Provide the [x, y] coordinate of the cell's center where the given text is located.  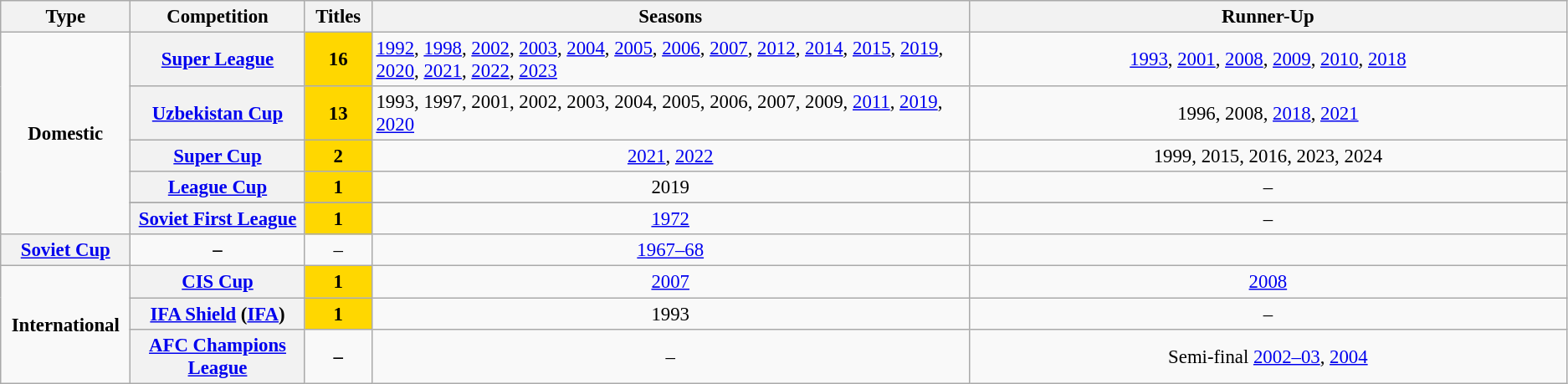
13 [338, 114]
2007 [670, 282]
1992, 1998, 2002, 2003, 2004, 2005, 2006, 2007, 2012, 2014, 2015, 2019, 2020, 2021, 2022, 2023 [670, 60]
1972 [670, 219]
Super League [218, 60]
Soviet First League [218, 219]
IFA Shield (IFA) [218, 314]
Competition [218, 17]
Runner-Up [1268, 17]
16 [338, 60]
2008 [1268, 282]
1967–68 [670, 250]
International [65, 325]
2 [338, 156]
1993 [670, 314]
1999, 2015, 2016, 2023, 2024 [1268, 156]
Semi-final 2002–03, 2004 [1268, 356]
1993, 1997, 2001, 2002, 2003, 2004, 2005, 2006, 2007, 2009, 2011, 2019, 2020 [670, 114]
Seasons [670, 17]
2021, 2022 [670, 156]
Soviet Cup [65, 250]
AFC Champions League [218, 356]
Super Cup [218, 156]
Titles [338, 17]
2019 [670, 187]
Uzbekistan Cup [218, 114]
League Cup [218, 187]
1996, 2008, 2018, 2021 [1268, 114]
CIS Cup [218, 282]
Type [65, 17]
Domestic [65, 134]
1993, 2001, 2008, 2009, 2010, 2018 [1268, 60]
